Determine the (X, Y) coordinate at the center of the cell enclosing the given text.  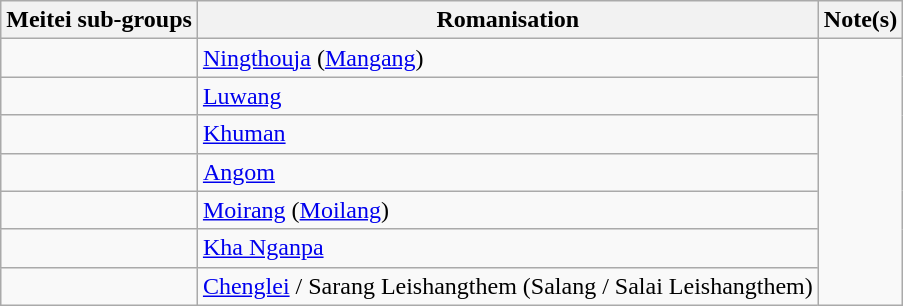
Note(s) (860, 20)
Luwang (508, 96)
Kha Nganpa (508, 248)
Chenglei / Sarang Leishangthem (Salang / Salai Leishangthem) (508, 286)
Ningthouja (Mangang) (508, 58)
Romanisation (508, 20)
Angom (508, 172)
Meitei sub-groups (100, 20)
Moirang (Moilang) (508, 210)
Khuman (508, 134)
